From the cell containing the given text, extract its center point as [X, Y] coordinate. 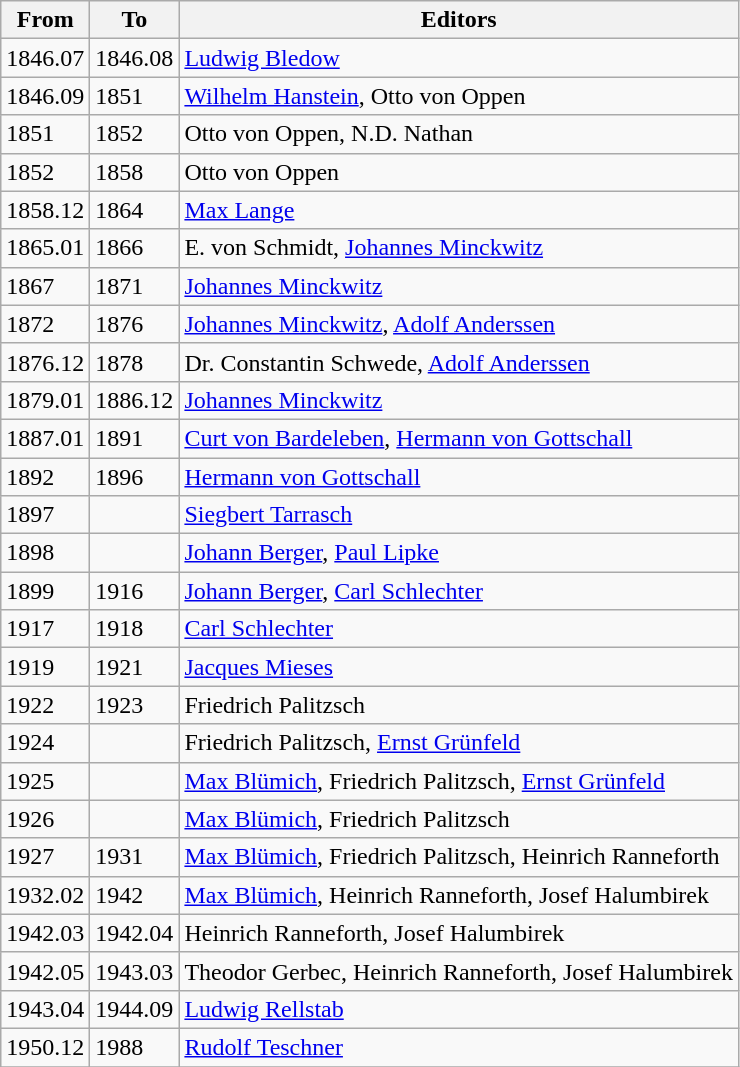
1917 [46, 629]
Max Lange [459, 210]
1944.09 [134, 1009]
Johann Berger, Carl Schlechter [459, 591]
1925 [46, 781]
1942.05 [46, 971]
Johannes Minckwitz, Adolf Anderssen [459, 324]
Max Blümich, Friedrich Palitzsch, Ernst Grünfeld [459, 781]
1867 [46, 286]
Ludwig Bledow [459, 58]
1846.09 [46, 96]
1926 [46, 819]
To [134, 20]
1898 [46, 553]
1943.04 [46, 1009]
1942.04 [134, 933]
Wilhelm Hanstein, Otto von Oppen [459, 96]
1942 [134, 895]
From [46, 20]
1886.12 [134, 400]
1865.01 [46, 248]
Max Blümich, Heinrich Ranneforth, Josef Halumbirek [459, 895]
1921 [134, 667]
1942.03 [46, 933]
Max Blümich, Friedrich Palitzsch, Heinrich Ranneforth [459, 857]
1858 [134, 172]
Hermann von Gottschall [459, 477]
Friedrich Palitzsch [459, 705]
1879.01 [46, 400]
1924 [46, 743]
1872 [46, 324]
1871 [134, 286]
1876 [134, 324]
Siegbert Tarrasch [459, 515]
1950.12 [46, 1047]
Dr. Constantin Schwede, Adolf Anderssen [459, 362]
Otto von Oppen, N.D. Nathan [459, 134]
Curt von Bardeleben, Hermann von Gottschall [459, 438]
Friedrich Palitzsch, Ernst Grünfeld [459, 743]
Johann Berger, Paul Lipke [459, 553]
Ludwig Rellstab [459, 1009]
1943.03 [134, 971]
1919 [46, 667]
1866 [134, 248]
1846.07 [46, 58]
1932.02 [46, 895]
1927 [46, 857]
1892 [46, 477]
Jacques Mieses [459, 667]
Otto von Oppen [459, 172]
1916 [134, 591]
1897 [46, 515]
Heinrich Ranneforth, Josef Halumbirek [459, 933]
1858.12 [46, 210]
1876.12 [46, 362]
1891 [134, 438]
1922 [46, 705]
1923 [134, 705]
1899 [46, 591]
1864 [134, 210]
1896 [134, 477]
Editors [459, 20]
Carl Schlechter [459, 629]
E. von Schmidt, Johannes Minckwitz [459, 248]
Theodor Gerbec, Heinrich Ranneforth, Josef Halumbirek [459, 971]
Max Blümich, Friedrich Palitzsch [459, 819]
1887.01 [46, 438]
1931 [134, 857]
1878 [134, 362]
Rudolf Teschner [459, 1047]
1918 [134, 629]
1988 [134, 1047]
1846.08 [134, 58]
